Return the (x, y) coordinate for the center point of the cell that contains the specified text.  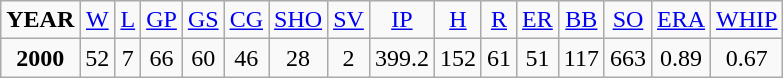
663 (628, 58)
SHO (298, 20)
0.89 (682, 58)
WHIP (747, 20)
2000 (40, 58)
52 (98, 58)
W (98, 20)
L (128, 20)
ER (538, 20)
61 (498, 58)
H (458, 20)
28 (298, 58)
60 (203, 58)
ERA (682, 20)
YEAR (40, 20)
152 (458, 58)
0.67 (747, 58)
IP (402, 20)
SV (349, 20)
7 (128, 58)
R (498, 20)
GP (162, 20)
399.2 (402, 58)
66 (162, 58)
BB (581, 20)
CG (246, 20)
117 (581, 58)
SO (628, 20)
46 (246, 58)
GS (203, 20)
51 (538, 58)
2 (349, 58)
